Determine the (X, Y) coordinate at the center of the cell enclosing the given text.  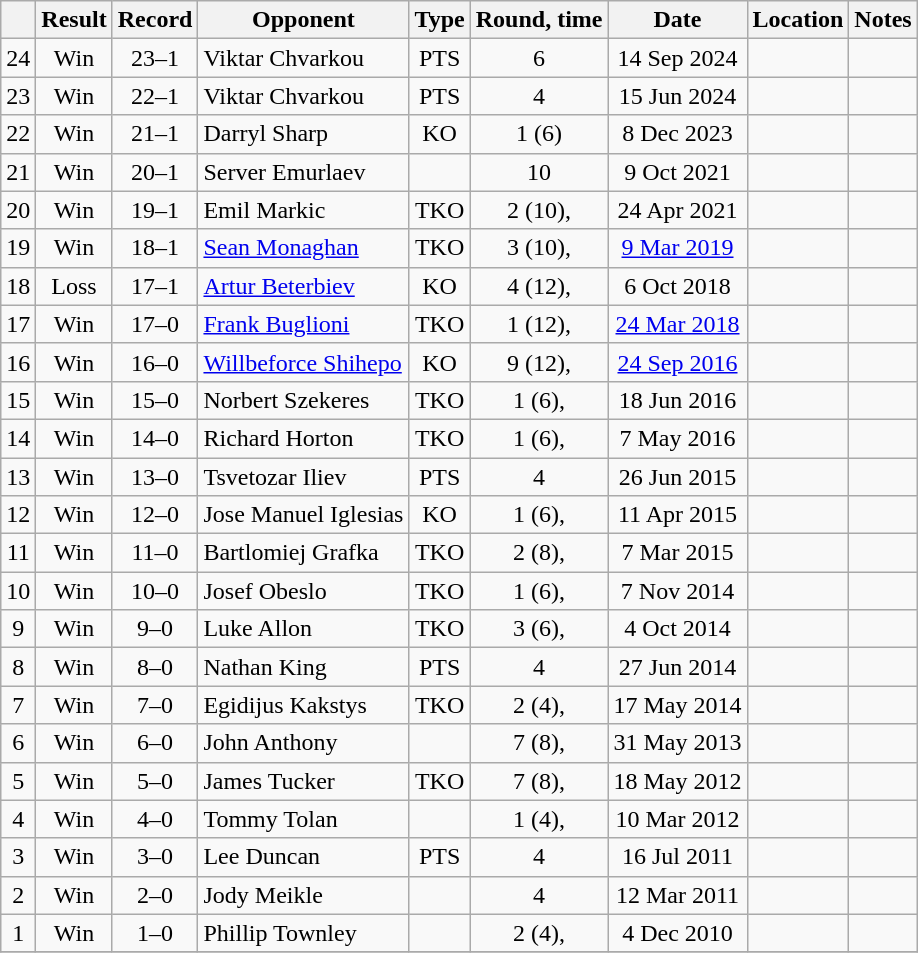
10–0 (155, 591)
20 (18, 210)
11 Apr 2015 (678, 515)
Loss (74, 286)
14–0 (155, 438)
3–0 (155, 857)
3 (10), (539, 248)
6–0 (155, 743)
17–0 (155, 324)
Sean Monaghan (304, 248)
14 (18, 438)
1 (4), (539, 819)
7 Nov 2014 (678, 591)
1 (6) (539, 134)
16–0 (155, 362)
Opponent (304, 20)
11 (18, 553)
Richard Horton (304, 438)
17 May 2014 (678, 705)
17–1 (155, 286)
Frank Buglioni (304, 324)
12 (18, 515)
1 (12), (539, 324)
9 Mar 2019 (678, 248)
26 Jun 2015 (678, 477)
Willbeforce Shihepo (304, 362)
23–1 (155, 58)
5–0 (155, 781)
4 Dec 2010 (678, 933)
3 (18, 857)
1–0 (155, 933)
4 (12), (539, 286)
18 May 2012 (678, 781)
Location (798, 20)
8–0 (155, 667)
24 Apr 2021 (678, 210)
2 (18, 895)
4–0 (155, 819)
Record (155, 20)
7–0 (155, 705)
16 Jul 2011 (678, 857)
Jody Meikle (304, 895)
24 (18, 58)
24 Sep 2016 (678, 362)
16 (18, 362)
Type (440, 20)
12–0 (155, 515)
Darryl Sharp (304, 134)
7 (18, 705)
15 Jun 2024 (678, 96)
19–1 (155, 210)
6 Oct 2018 (678, 286)
15 (18, 400)
8 Dec 2023 (678, 134)
9 (12), (539, 362)
27 Jun 2014 (678, 667)
Round, time (539, 20)
13 (18, 477)
14 Sep 2024 (678, 58)
2 (8), (539, 553)
Jose Manuel Iglesias (304, 515)
2 (10), (539, 210)
Josef Obeslo (304, 591)
Egidijus Kakstys (304, 705)
Result (74, 20)
11–0 (155, 553)
4 Oct 2014 (678, 629)
18–1 (155, 248)
9–0 (155, 629)
John Anthony (304, 743)
1 (18, 933)
18 (18, 286)
22 (18, 134)
23 (18, 96)
Server Emurlaev (304, 172)
Nathan King (304, 667)
31 May 2013 (678, 743)
Phillip Townley (304, 933)
9 Oct 2021 (678, 172)
21–1 (155, 134)
15–0 (155, 400)
Bartlomiej Grafka (304, 553)
7 Mar 2015 (678, 553)
Lee Duncan (304, 857)
13–0 (155, 477)
17 (18, 324)
2–0 (155, 895)
3 (6), (539, 629)
20–1 (155, 172)
10 Mar 2012 (678, 819)
Notes (883, 20)
21 (18, 172)
9 (18, 629)
Emil Markic (304, 210)
Date (678, 20)
19 (18, 248)
24 Mar 2018 (678, 324)
5 (18, 781)
8 (18, 667)
18 Jun 2016 (678, 400)
Luke Allon (304, 629)
22–1 (155, 96)
Tsvetozar Iliev (304, 477)
Norbert Szekeres (304, 400)
12 Mar 2011 (678, 895)
Artur Beterbiev (304, 286)
Tommy Tolan (304, 819)
James Tucker (304, 781)
7 May 2016 (678, 438)
